Detect which cell encompasses the target text, then output its (x, y) center coordinate. 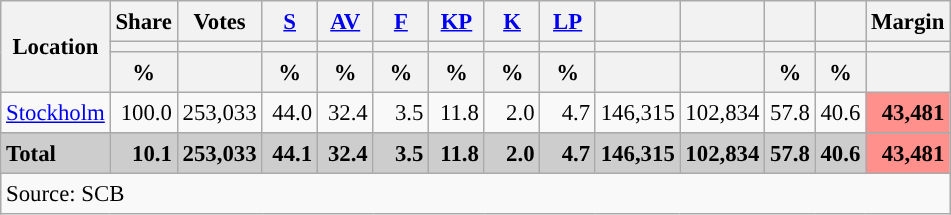
Source: SCB (476, 194)
Share (144, 22)
44.0 (290, 114)
F (401, 22)
10.1 (144, 154)
100.0 (144, 114)
Location (56, 47)
S (290, 22)
AV (345, 22)
Votes (220, 22)
K (512, 22)
44.1 (290, 154)
Total (56, 154)
Margin (908, 22)
LP (568, 22)
KP (457, 22)
Stockholm (56, 114)
